Output the [x, y] coordinate of the center of the cell containing the given text.  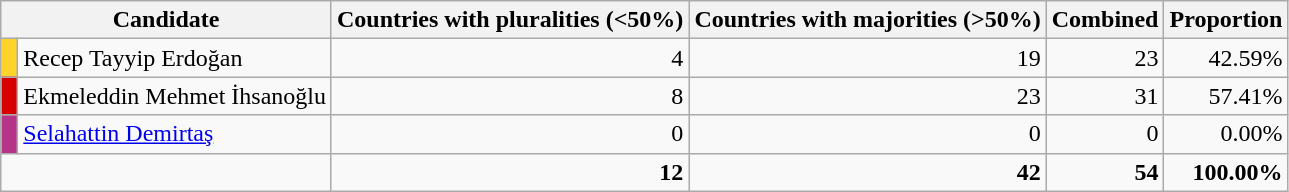
Recep Tayyip Erdoğan [175, 58]
42.59% [1226, 58]
Countries with pluralities (<50%) [510, 20]
Selahattin Demirtaş [175, 134]
Candidate [166, 20]
4 [510, 58]
Ekmeleddin Mehmet İhsanoğlu [175, 96]
31 [1105, 96]
12 [510, 172]
42 [868, 172]
Combined [1105, 20]
57.41% [1226, 96]
Proportion [1226, 20]
Countries with majorities (>50%) [868, 20]
8 [510, 96]
100.00% [1226, 172]
19 [868, 58]
0.00% [1226, 134]
54 [1105, 172]
